Output the (X, Y) coordinate of the center of the cell containing the given text.  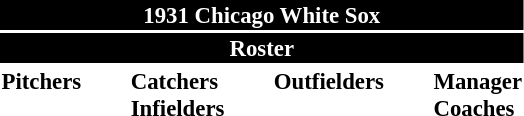
Roster (262, 48)
1931 Chicago White Sox (262, 15)
